Return [x, y] of the center of cell containing provided text 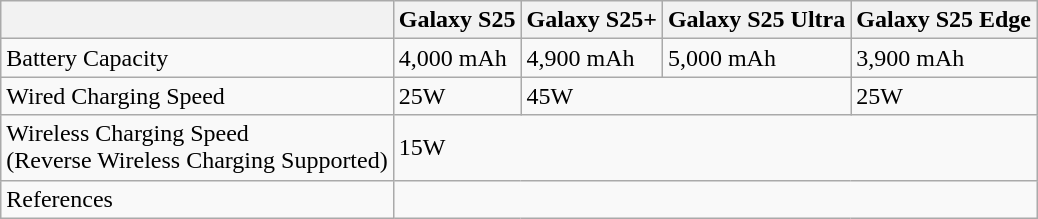
45W [686, 96]
4,900 mAh [592, 58]
References [197, 199]
Wireless Charging Speed(Reverse Wireless Charging Supported) [197, 148]
Galaxy S25+ [592, 20]
5,000 mAh [756, 58]
Galaxy S25 Edge [944, 20]
4,000 mAh [457, 58]
15W [714, 148]
Battery Capacity [197, 58]
Galaxy S25 [457, 20]
Galaxy S25 Ultra [756, 20]
3,900 mAh [944, 58]
Wired Charging Speed [197, 96]
